Detect which cell encompasses the target text, then output its [x, y] center coordinate. 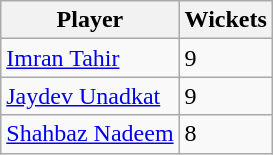
Shahbaz Nadeem [90, 134]
Imran Tahir [90, 58]
Jaydev Unadkat [90, 96]
8 [226, 134]
Wickets [226, 20]
Player [90, 20]
